For the text-containing cell, return its midpoint in [X, Y] coordinate format. 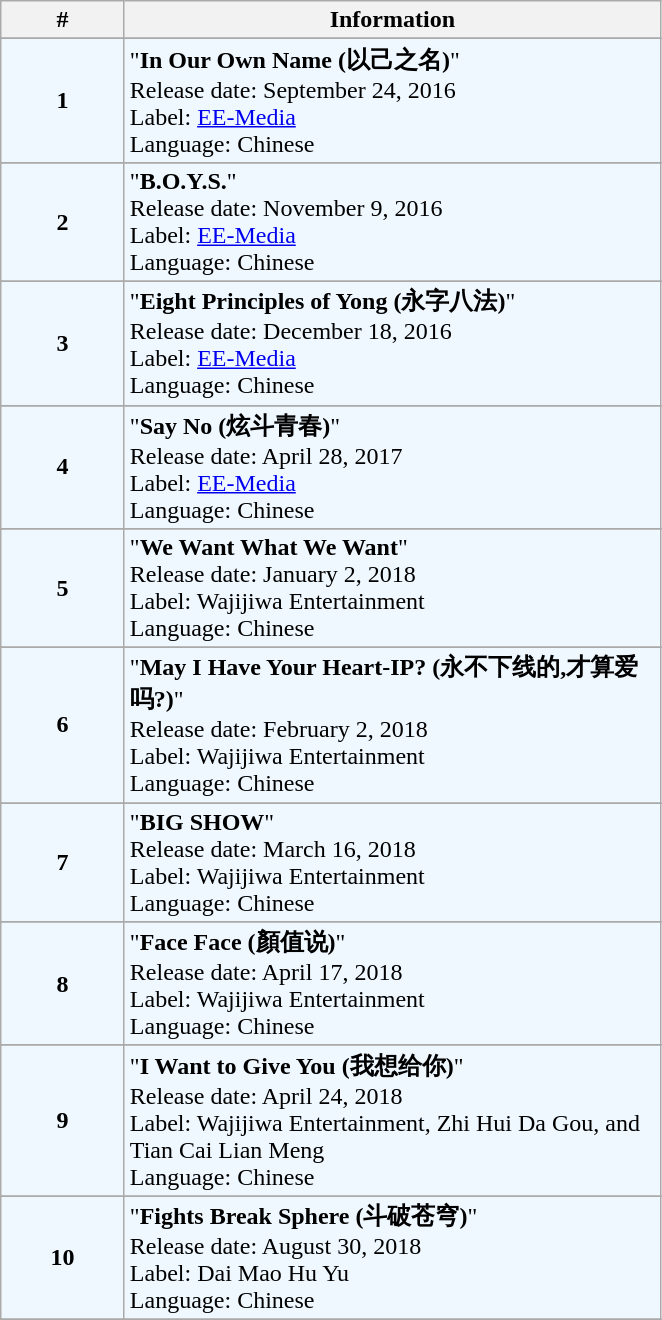
5 [63, 588]
3 [63, 343]
10 [63, 1258]
6 [63, 726]
"I Want to Give You (我想给你)"Release date: April 24, 2018Label: Wajijiwa Entertainment, Zhi Hui Da Gou, and Tian Cai Lian MengLanguage: Chinese [392, 1120]
1 [63, 101]
Information [392, 20]
"We Want What We Want"Release date: January 2, 2018Label: Wajijiwa EntertainmentLanguage: Chinese [392, 588]
"Say No (炫斗青春)"Release date: April 28, 2017Label: EE-MediaLanguage: Chinese [392, 467]
8 [63, 984]
"B.O.Y.S."Release date: November 9, 2016Label: EE-MediaLanguage: Chinese [392, 222]
"Face Face (顏值说)"Release date: April 17, 2018Label: Wajijiwa EntertainmentLanguage: Chinese [392, 984]
"Eight Principles of Yong (永字八法)"Release date: December 18, 2016Label: EE-MediaLanguage: Chinese [392, 343]
# [63, 20]
9 [63, 1120]
"May I Have Your Heart-IP? (永不下线的,才算爱吗?)"Release date: February 2, 2018Label: Wajijiwa EntertainmentLanguage: Chinese [392, 726]
"Fights Break Sphere (斗破苍穹)"Release date: August 30, 2018Label: Dai Mao Hu YuLanguage: Chinese [392, 1258]
2 [63, 222]
"BIG SHOW"Release date: March 16, 2018Label: Wajijiwa EntertainmentLanguage: Chinese [392, 862]
"In Our Own Name (以己之名)"Release date: September 24, 2016Label: EE-MediaLanguage: Chinese [392, 101]
7 [63, 862]
4 [63, 467]
